Scan for the cell matching the given text and deliver its [x, y] coordinate at center. 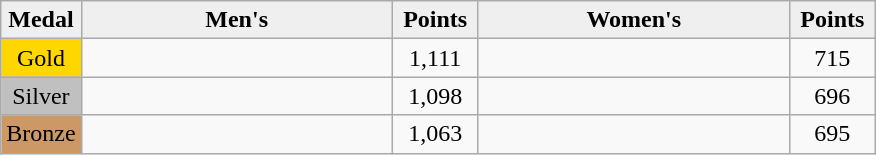
1,098 [435, 96]
1,111 [435, 58]
Bronze [41, 134]
Men's [236, 20]
Gold [41, 58]
1,063 [435, 134]
715 [832, 58]
696 [832, 96]
695 [832, 134]
Medal [41, 20]
Women's [634, 20]
Silver [41, 96]
